Pinpoint the cell where the given text exists, returning its (X, Y) midpoint coordinate. 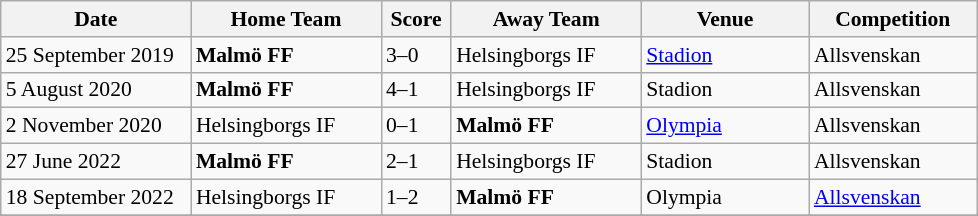
5 August 2020 (96, 90)
1–2 (416, 197)
4–1 (416, 90)
18 September 2022 (96, 197)
2 November 2020 (96, 126)
0–1 (416, 126)
Date (96, 19)
Venue (725, 19)
Away Team (546, 19)
Home Team (286, 19)
Score (416, 19)
27 June 2022 (96, 162)
25 September 2019 (96, 55)
3–0 (416, 55)
2–1 (416, 162)
Competition (893, 19)
